Capture the cell that displays the provided text and extract its (X, Y) central coordinate. 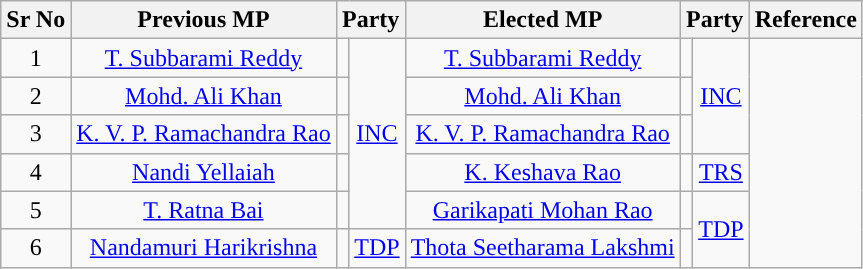
Sr No (36, 20)
Reference (806, 20)
T. Ratna Bai (204, 210)
Garikapati Mohan Rao (542, 210)
1 (36, 58)
Previous MP (204, 20)
6 (36, 248)
Thota Seetharama Lakshmi (542, 248)
Nandi Yellaiah (204, 172)
3 (36, 134)
TRS (721, 172)
K. Keshava Rao (542, 172)
Nandamuri Harikrishna (204, 248)
Elected MP (542, 20)
4 (36, 172)
2 (36, 96)
5 (36, 210)
